Detect which cell encompasses the target text, then output its (X, Y) center coordinate. 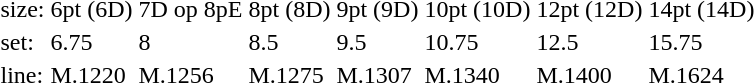
12.5 (590, 42)
8 (190, 42)
10.75 (478, 42)
9.5 (378, 42)
8.5 (290, 42)
6.75 (92, 42)
